Locate the cell with the specified text and output its [x, y] center coordinate. 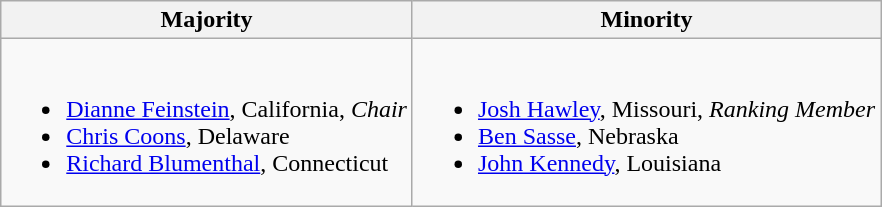
Dianne Feinstein, California, ChairChris Coons, DelawareRichard Blumenthal, Connecticut [207, 122]
Minority [646, 20]
Josh Hawley, Missouri, Ranking MemberBen Sasse, NebraskaJohn Kennedy, Louisiana [646, 122]
Majority [207, 20]
